From the cell containing the given text, extract its center point as [x, y] coordinate. 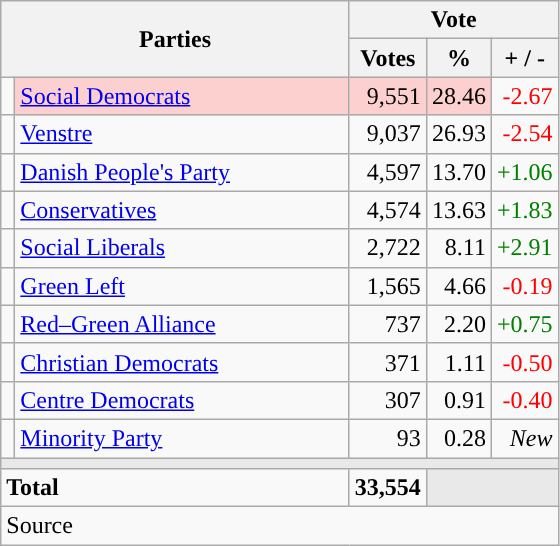
Parties [176, 39]
Social Liberals [182, 248]
28.46 [458, 96]
+1.83 [524, 210]
1,565 [388, 286]
+ / - [524, 58]
2.20 [458, 324]
+0.75 [524, 324]
0.28 [458, 438]
Social Democrats [182, 96]
-2.67 [524, 96]
-2.54 [524, 134]
1.11 [458, 362]
Christian Democrats [182, 362]
33,554 [388, 488]
371 [388, 362]
Vote [454, 20]
+2.91 [524, 248]
Green Left [182, 286]
Centre Democrats [182, 400]
13.63 [458, 210]
26.93 [458, 134]
2,722 [388, 248]
9,551 [388, 96]
Venstre [182, 134]
Votes [388, 58]
307 [388, 400]
13.70 [458, 172]
+1.06 [524, 172]
New [524, 438]
4,597 [388, 172]
0.91 [458, 400]
8.11 [458, 248]
Danish People's Party [182, 172]
Source [280, 526]
-0.50 [524, 362]
4.66 [458, 286]
-0.40 [524, 400]
4,574 [388, 210]
Red–Green Alliance [182, 324]
% [458, 58]
Total [176, 488]
9,037 [388, 134]
Conservatives [182, 210]
737 [388, 324]
-0.19 [524, 286]
93 [388, 438]
Minority Party [182, 438]
